Find where the given text appears and provide that cell's center as (x, y) coordinate. 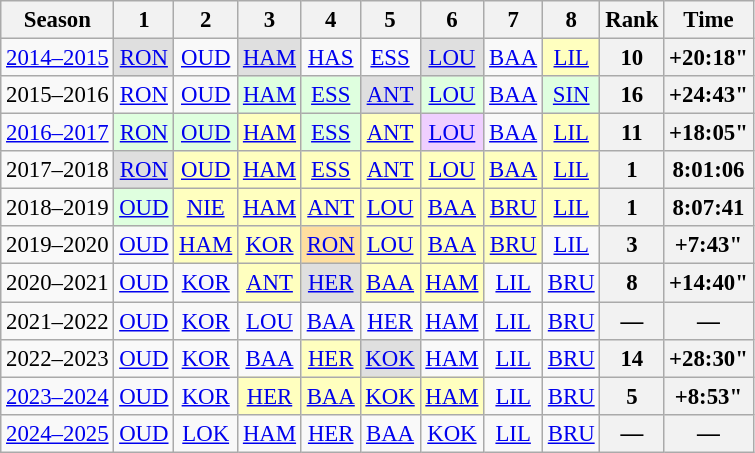
+28:30" (708, 358)
14 (632, 358)
SIN (572, 95)
Rank (632, 20)
+14:40" (708, 283)
7 (514, 20)
2020–2021 (58, 283)
+8:53" (708, 396)
NIE (206, 208)
2021–2022 (58, 321)
+7:43" (708, 245)
10 (632, 58)
16 (632, 95)
2017–2018 (58, 170)
Season (58, 20)
HAS (330, 58)
+20:18" (708, 58)
2023–2024 (58, 396)
11 (632, 133)
+18:05" (708, 133)
2019–2020 (58, 245)
Time (708, 20)
+24:43" (708, 95)
8:07:41 (708, 208)
2014–2015 (58, 58)
2015–2016 (58, 95)
8:01:06 (708, 170)
2024–2025 (58, 433)
6 (452, 20)
2 (206, 20)
2018–2019 (58, 208)
4 (330, 20)
LOK (206, 433)
2022–2023 (58, 358)
2016–2017 (58, 133)
